Find where the given text appears and provide that cell's center as (X, Y) coordinate. 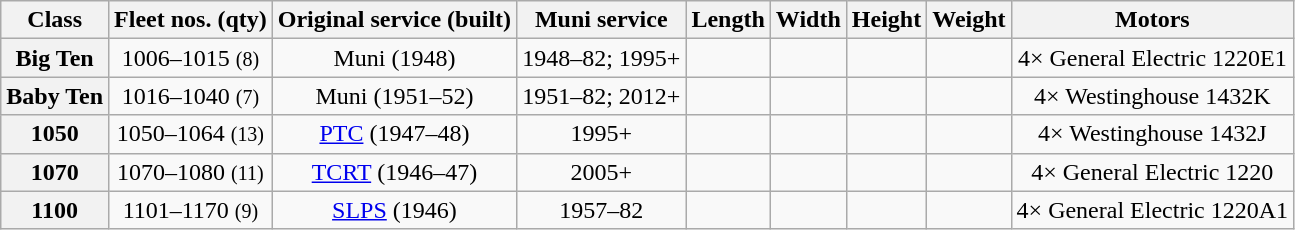
1050 (55, 134)
Weight (969, 20)
Fleet nos. (qty) (191, 20)
Muni service (602, 20)
1070–1080 (11) (191, 172)
Muni (1951–52) (394, 96)
Original service (built) (394, 20)
Width (808, 20)
1050–1064 (13) (191, 134)
4× General Electric 1220 (1152, 172)
Length (728, 20)
SLPS (1946) (394, 210)
1016–1040 (7) (191, 96)
1070 (55, 172)
Big Ten (55, 58)
4× Westinghouse 1432J (1152, 134)
Muni (1948) (394, 58)
4× General Electric 1220A1 (1152, 210)
1006–1015 (8) (191, 58)
2005+ (602, 172)
1995+ (602, 134)
PTC (1947–48) (394, 134)
Motors (1152, 20)
Class (55, 20)
Baby Ten (55, 96)
4× Westinghouse 1432K (1152, 96)
1957–82 (602, 210)
1101–1170 (9) (191, 210)
4× General Electric 1220E1 (1152, 58)
1948–82; 1995+ (602, 58)
Height (886, 20)
TCRT (1946–47) (394, 172)
1100 (55, 210)
1951–82; 2012+ (602, 96)
